Return [X, Y] of the center of cell containing provided text 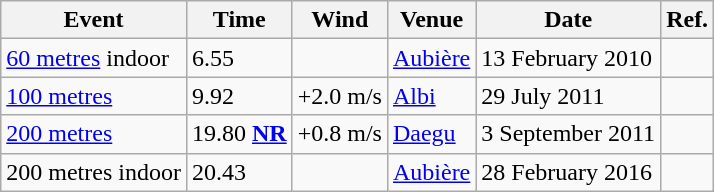
6.55 [239, 58]
+0.8 m/s [340, 134]
19.80 NR [239, 134]
28 February 2016 [568, 172]
Time [239, 20]
100 metres [94, 96]
Albi [431, 96]
29 July 2011 [568, 96]
9.92 [239, 96]
Venue [431, 20]
3 September 2011 [568, 134]
Event [94, 20]
200 metres [94, 134]
Daegu [431, 134]
200 metres indoor [94, 172]
60 metres indoor [94, 58]
+2.0 m/s [340, 96]
Ref. [688, 20]
Wind [340, 20]
Date [568, 20]
13 February 2010 [568, 58]
20.43 [239, 172]
